Locate the cell with the specified text and output its (X, Y) center coordinate. 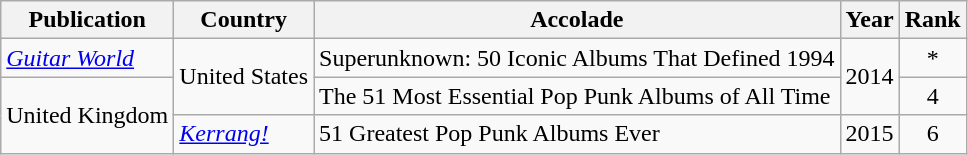
Publication (88, 20)
Guitar World (88, 58)
Superunknown: 50 Iconic Albums That Defined 1994 (578, 58)
Country (244, 20)
Year (870, 20)
* (932, 58)
Rank (932, 20)
United Kingdom (88, 115)
The 51 Most Essential Pop Punk Albums of All Time (578, 96)
6 (932, 134)
51 Greatest Pop Punk Albums Ever (578, 134)
Kerrang! (244, 134)
United States (244, 77)
2015 (870, 134)
4 (932, 96)
Accolade (578, 20)
2014 (870, 77)
